For the text-containing cell, return its midpoint in [x, y] coordinate format. 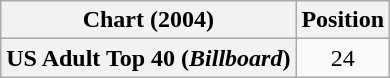
24 [343, 58]
US Adult Top 40 (Billboard) [148, 58]
Chart (2004) [148, 20]
Position [343, 20]
